Return (X, Y) of the center of cell containing provided text 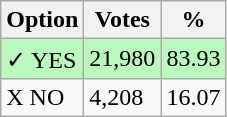
Votes (122, 20)
Option (42, 20)
16.07 (194, 97)
% (194, 20)
21,980 (122, 59)
4,208 (122, 97)
✓ YES (42, 59)
83.93 (194, 59)
X NO (42, 97)
